For the text-containing cell, return its midpoint in (x, y) coordinate format. 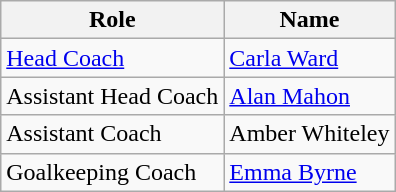
Alan Mahon (310, 96)
Name (310, 20)
Emma Byrne (310, 172)
Amber Whiteley (310, 134)
Head Coach (112, 58)
Assistant Coach (112, 134)
Role (112, 20)
Assistant Head Coach (112, 96)
Goalkeeping Coach (112, 172)
Carla Ward (310, 58)
